Find where the given text appears and provide that cell's center as [x, y] coordinate. 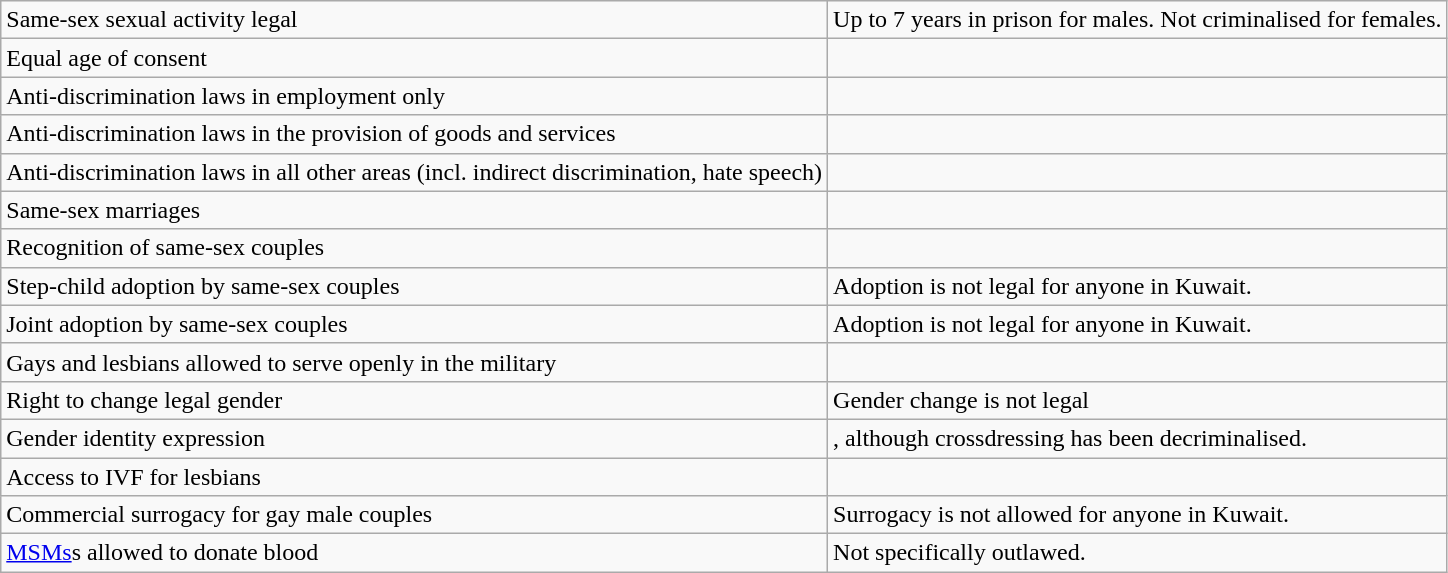
Anti-discrimination laws in the provision of goods and services [414, 134]
Access to IVF for lesbians [414, 477]
Surrogacy is not allowed for anyone in Kuwait. [1138, 515]
Same-sex sexual activity legal [414, 20]
Equal age of consent [414, 58]
Step-child adoption by same-sex couples [414, 286]
Recognition of same-sex couples [414, 248]
Commercial surrogacy for gay male couples [414, 515]
Not specifically outlawed. [1138, 553]
Joint adoption by same-sex couples [414, 324]
Anti-discrimination laws in employment only [414, 96]
MSMss allowed to donate blood [414, 553]
Anti-discrimination laws in all other areas (incl. indirect discrimination, hate speech) [414, 172]
Gender identity expression [414, 438]
Right to change legal gender [414, 400]
Up to 7 years in prison for males. Not criminalised for females. [1138, 20]
Gender change is not legal [1138, 400]
Gays and lesbians allowed to serve openly in the military [414, 362]
Same-sex marriages [414, 210]
, although crossdressing has been decriminalised. [1138, 438]
